Detect which cell encompasses the target text, then output its [x, y] center coordinate. 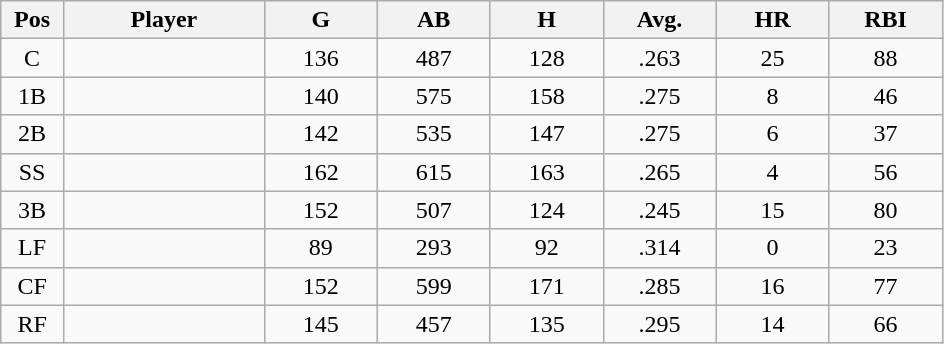
.245 [660, 210]
66 [886, 324]
162 [320, 172]
3B [32, 210]
507 [434, 210]
457 [434, 324]
77 [886, 286]
Pos [32, 20]
46 [886, 96]
535 [434, 134]
8 [772, 96]
16 [772, 286]
163 [546, 172]
135 [546, 324]
1B [32, 96]
.314 [660, 248]
LF [32, 248]
147 [546, 134]
H [546, 20]
G [320, 20]
615 [434, 172]
80 [886, 210]
92 [546, 248]
171 [546, 286]
14 [772, 324]
.263 [660, 58]
487 [434, 58]
.295 [660, 324]
AB [434, 20]
128 [546, 58]
23 [886, 248]
RBI [886, 20]
C [32, 58]
140 [320, 96]
293 [434, 248]
.285 [660, 286]
37 [886, 134]
599 [434, 286]
2B [32, 134]
Avg. [660, 20]
145 [320, 324]
Player [164, 20]
136 [320, 58]
SS [32, 172]
RF [32, 324]
142 [320, 134]
56 [886, 172]
25 [772, 58]
.265 [660, 172]
89 [320, 248]
6 [772, 134]
15 [772, 210]
575 [434, 96]
0 [772, 248]
4 [772, 172]
HR [772, 20]
CF [32, 286]
158 [546, 96]
124 [546, 210]
88 [886, 58]
